Provide the (x, y) coordinate of the cell's center where the given text is located.  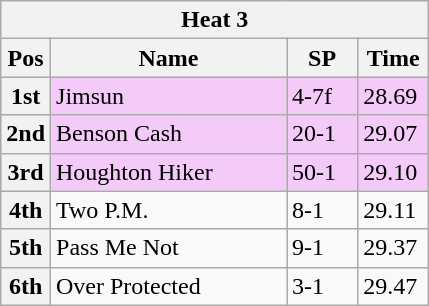
4-7f (322, 96)
2nd (26, 134)
29.11 (394, 210)
Jimsun (169, 96)
Over Protected (169, 286)
8-1 (322, 210)
Houghton Hiker (169, 172)
Name (169, 58)
6th (26, 286)
Two P.M. (169, 210)
28.69 (394, 96)
29.10 (394, 172)
3rd (26, 172)
3-1 (322, 286)
Pass Me Not (169, 248)
Pos (26, 58)
29.47 (394, 286)
4th (26, 210)
Heat 3 (215, 20)
SP (322, 58)
Benson Cash (169, 134)
1st (26, 96)
5th (26, 248)
50-1 (322, 172)
29.07 (394, 134)
9-1 (322, 248)
Time (394, 58)
20-1 (322, 134)
29.37 (394, 248)
